Detect which cell encompasses the target text, then output its (X, Y) center coordinate. 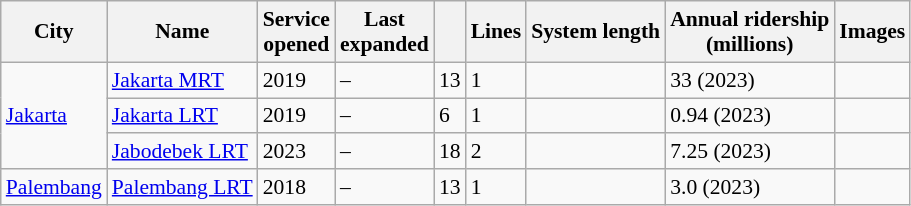
Jakarta MRT (182, 80)
Palembang LRT (182, 187)
Lines (496, 32)
Jakarta (54, 116)
0.94 (2023) (750, 116)
2023 (296, 152)
Images (872, 32)
2018 (296, 187)
6 (450, 116)
18 (450, 152)
2 (496, 152)
Jakarta LRT (182, 116)
City (54, 32)
Palembang (54, 187)
Jabodebek LRT (182, 152)
System length (596, 32)
Name (182, 32)
Annual ridership(millions) (750, 32)
33 (2023) (750, 80)
Lastexpanded (384, 32)
Serviceopened (296, 32)
7.25 (2023) (750, 152)
3.0 (2023) (750, 187)
